For the text-containing cell, return its midpoint in (x, y) coordinate format. 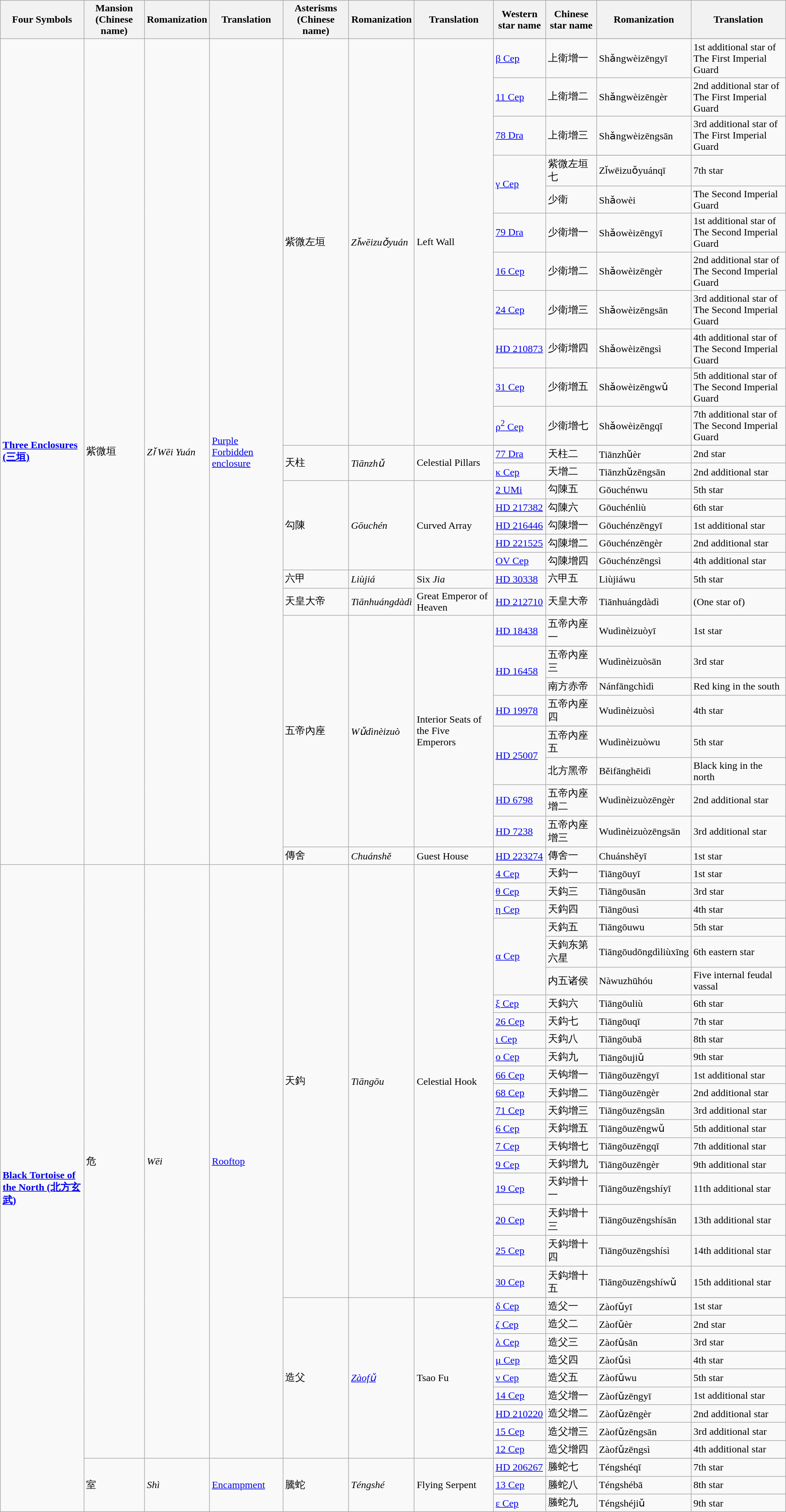
HD 30338 (520, 579)
Tiānzhǔèr (644, 454)
η Cep (520, 910)
Purple Forbidden enclosure (246, 452)
Shǎngwèizēngsān (644, 136)
Curved Array (454, 525)
Wēi (177, 1162)
β Cep (520, 58)
The Second Imperial Guard (738, 200)
Tiāngōuwu (644, 927)
Tiāngōu (381, 1081)
24 Cep (520, 310)
Tiāngōuqī (644, 1021)
Great Emperor of Heaven (454, 602)
Asterisms (Chinese name) (316, 20)
五帝內座三 (571, 662)
Rooftop (246, 1162)
31 Cep (520, 387)
HD 212710 (520, 602)
Shǎowèizēngqī (644, 426)
天鈎增五 (571, 1129)
Chinese star name (571, 20)
Nánfāngchìdì (644, 687)
Tiāngōuliù (644, 1004)
1st additional star of The First Imperial Guard (738, 58)
五帝內座五 (571, 742)
ξ Cep (520, 1004)
Zǐ Wēi Yuán (177, 452)
Wudìnèizuòwu (644, 742)
Téngshéjiǔ (644, 1503)
68 Cep (520, 1093)
Chuánshě (381, 856)
五帝內座 (316, 731)
Gōuchénzēngèr (644, 543)
13th additional star (738, 1220)
天柱二 (571, 454)
Téngshébā (644, 1486)
Téngshéqī (644, 1467)
Five internal feudal vassal (738, 981)
天鈎四 (571, 910)
ε Cep (520, 1503)
HD 223274 (520, 856)
Western star name (520, 20)
Wudìnèizuòyī (644, 631)
勾陳六 (571, 508)
天鈎增三 (571, 1110)
5th additional star (738, 1129)
79 Dra (520, 232)
造父增一 (571, 1396)
Tiāngōusì (644, 910)
Gōuchénwu (644, 490)
内五诸侯 (571, 981)
上衛增三 (571, 136)
天钩增七 (571, 1146)
Shǎowèizēngsān (644, 310)
ο Cep (520, 1058)
紫微左垣七 (571, 170)
少衛增二 (571, 271)
ν Cep (520, 1378)
Wudìnèizuòsì (644, 711)
Zàofǔzēngsì (644, 1449)
天鈎增十一 (571, 1189)
HD 210873 (520, 348)
Zàofǔsì (644, 1361)
HD 221525 (520, 543)
HD 206267 (520, 1467)
Three Enclosures (三垣) (42, 452)
天鈎七 (571, 1021)
Black king in the north (738, 771)
螣蛇七 (571, 1467)
2 UMi (520, 490)
Wudìnèizuòzēngèr (644, 800)
11 Cep (520, 97)
μ Cep (520, 1361)
六甲五 (571, 579)
Liùjiáwu (644, 579)
Tiāngōuzēngqī (644, 1146)
γ Cep (520, 184)
Gōuchén (381, 525)
19 Cep (520, 1189)
Wudìnèizuòsān (644, 662)
勾陳增四 (571, 561)
Gōuchénliù (644, 508)
Wudìnèizuòzēngsān (644, 831)
天鈎五 (571, 927)
20 Cep (520, 1220)
HD 16458 (520, 671)
6th eastern star (738, 952)
Téngshé (381, 1485)
Zǐwēizuǒyuánqī (644, 170)
Liùjiá (381, 579)
少衛 (571, 200)
θ Cep (520, 891)
15 Cep (520, 1432)
α Cep (520, 956)
12 Cep (520, 1449)
ι Cep (520, 1039)
造父增三 (571, 1432)
天柱 (316, 462)
9th additional star (738, 1164)
6 Cep (520, 1129)
造父三 (571, 1342)
五帝內座增二 (571, 800)
78 Dra (520, 136)
五帝內座四 (571, 711)
14 Cep (520, 1396)
Wǔdìnèizuò (381, 731)
Shǎngwèizēngyī (644, 58)
天鈎增二 (571, 1093)
天钩增一 (571, 1075)
室 (114, 1485)
Tiāngōuzēngsān (644, 1110)
勾陳 (316, 525)
少衛增一 (571, 232)
HD 217382 (520, 508)
Tiāngōuzēngshísān (644, 1220)
Nàwuzhūhóu (644, 981)
HD 210220 (520, 1413)
Zǐwēizuǒyuán (381, 242)
Flying Serpent (454, 1485)
5th additional star of The Second Imperial Guard (738, 387)
紫微垣 (114, 452)
造父增二 (571, 1413)
北方黑帝 (571, 771)
25 Cep (520, 1251)
Shǎowèizēngsì (644, 348)
ρ2 Cep (520, 426)
Chuánshěyī (644, 856)
Tiāngōuzēngshíyī (644, 1189)
11th additional star (738, 1189)
Zàofǔyī (644, 1307)
危 (114, 1162)
Shǎowèizēngyī (644, 232)
Shǎowèizēngèr (644, 271)
HD 216446 (520, 525)
天鈎八 (571, 1039)
4 Cep (520, 874)
天鉤东第六星 (571, 952)
66 Cep (520, 1075)
λ Cep (520, 1342)
Four Symbols (42, 20)
勾陳增二 (571, 543)
螣蛇九 (571, 1503)
Gōuchénzēngsì (644, 561)
造父增四 (571, 1449)
7th additional star (738, 1146)
上衛增一 (571, 58)
Tiānzhǔzēngsān (644, 472)
Black Tortoise of the North (北方玄武) (42, 1188)
3rd additional star of The First Imperial Guard (738, 136)
Zàofǔ (381, 1378)
Zàofǔzēngsān (644, 1432)
少衛增五 (571, 387)
天鈎增十三 (571, 1220)
Zàofǔzēngyī (644, 1396)
紫微左垣 (316, 242)
Tiāngōuzēngshíwǔ (644, 1282)
造父二 (571, 1324)
螣蛇八 (571, 1486)
Left Wall (454, 242)
14th additional star (738, 1251)
Běifānghēidì (644, 771)
Zàofǔwu (644, 1378)
天鈎一 (571, 874)
Shǎngwèizēngèr (644, 97)
9 Cep (520, 1164)
傳舍一 (571, 856)
26 Cep (520, 1021)
HD 6798 (520, 800)
Tsao Fu (454, 1378)
HD 19978 (520, 711)
傳舍 (316, 856)
Tiāngōuzēngyī (644, 1075)
Celestial Hook (454, 1081)
2nd additional star of The Second Imperial Guard (738, 271)
南方赤帝 (571, 687)
勾陳增一 (571, 525)
Shǎowèi (644, 200)
天鈎增十四 (571, 1251)
δ Cep (520, 1307)
Shǎowèizēngwǔ (644, 387)
六甲 (316, 579)
Tiāngōujiǔ (644, 1058)
天鈎增十五 (571, 1282)
少衛增四 (571, 348)
天鈎增九 (571, 1164)
五帝內座增三 (571, 831)
天鈎 (316, 1081)
Shì (177, 1485)
3rd additional star of The Second Imperial Guard (738, 310)
Tiāngōuyī (644, 874)
Guest House (454, 856)
Tiānzhǔ (381, 462)
天鈎九 (571, 1058)
Gōuchénzēngyī (644, 525)
Tiāngōuzēngwǔ (644, 1129)
16 Cep (520, 271)
Zàofǔzēngèr (644, 1413)
Tiāngōubā (644, 1039)
天增二 (571, 472)
7th additional star of The Second Imperial Guard (738, 426)
(One star of) (738, 602)
Interior Seats of the Five Emperors (454, 731)
Red king in the south (738, 687)
勾陳五 (571, 490)
Tiāngōuzēngshísì (644, 1251)
4th additional star of The Second Imperial Guard (738, 348)
騰蛇 (316, 1485)
Celestial Pillars (454, 462)
Tiāngōudōngdìliùxīng (644, 952)
77 Dra (520, 454)
2nd additional star of The First Imperial Guard (738, 97)
天鈎三 (571, 891)
1st additional star of The Second Imperial Guard (738, 232)
少衛增七 (571, 426)
少衛增三 (571, 310)
造父 (316, 1378)
HD 7238 (520, 831)
Tiāngōusān (644, 891)
30 Cep (520, 1282)
OV Cep (520, 561)
五帝內座一 (571, 631)
13 Cep (520, 1486)
Mansion (Chinese name) (114, 20)
Zàofǔsān (644, 1342)
造父四 (571, 1361)
HD 18438 (520, 631)
HD 25007 (520, 755)
天鈎六 (571, 1004)
71 Cep (520, 1110)
Encampment (246, 1485)
上衛增二 (571, 97)
造父五 (571, 1378)
Six Jia (454, 579)
7 Cep (520, 1146)
ζ Cep (520, 1324)
Zàofǔèr (644, 1324)
造父一 (571, 1307)
κ Cep (520, 472)
15th additional star (738, 1282)
